Capture the cell that displays the provided text and extract its (X, Y) central coordinate. 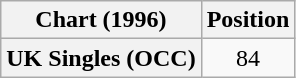
Chart (1996) (101, 20)
84 (248, 58)
UK Singles (OCC) (101, 58)
Position (248, 20)
